From the cell containing the given text, extract its center point as [x, y] coordinate. 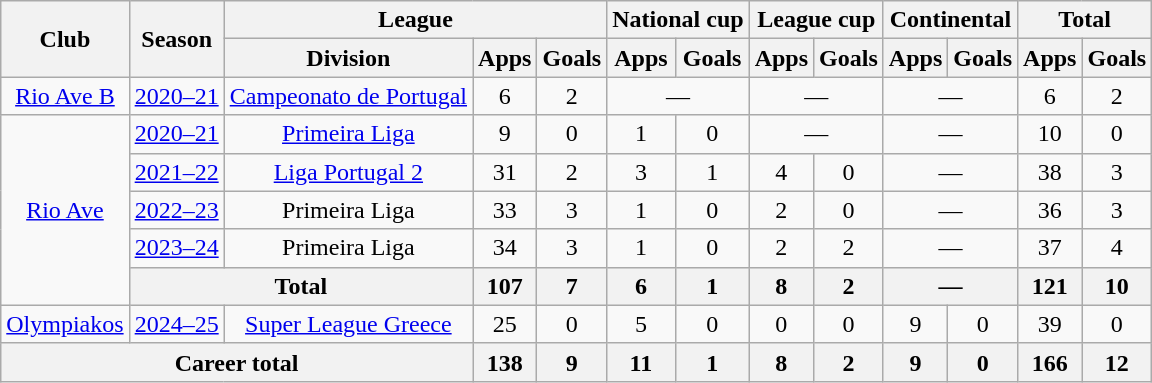
League cup [816, 20]
11 [641, 362]
2022–23 [176, 210]
121 [1050, 286]
12 [1117, 362]
166 [1050, 362]
2021–22 [176, 172]
Liga Portugal 2 [348, 172]
Continental [950, 20]
Season [176, 39]
36 [1050, 210]
38 [1050, 172]
Rio Ave B [65, 96]
League [416, 20]
Club [65, 39]
Super League Greece [348, 324]
138 [505, 362]
37 [1050, 248]
33 [505, 210]
25 [505, 324]
31 [505, 172]
Rio Ave [65, 210]
39 [1050, 324]
2024–25 [176, 324]
5 [641, 324]
7 [572, 286]
107 [505, 286]
Olympiakos [65, 324]
2023–24 [176, 248]
Campeonato de Portugal [348, 96]
Division [348, 58]
34 [505, 248]
Career total [237, 362]
National cup [678, 20]
